From the cell containing the given text, extract its center point as (x, y) coordinate. 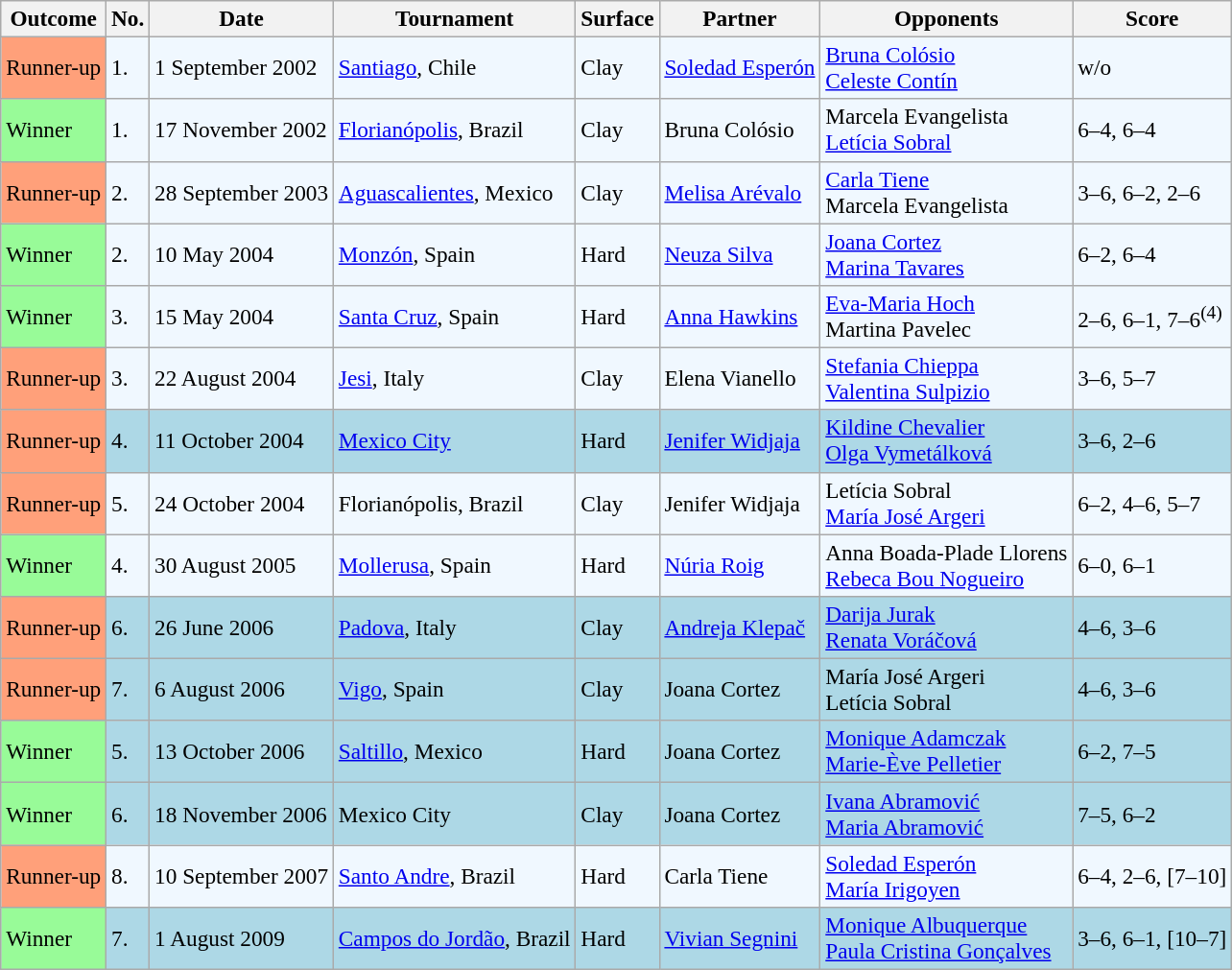
Soledad Esperón María Irigoyen (946, 875)
Bruna Colósio (740, 130)
3–6, 2–6 (1152, 441)
28 September 2003 (242, 192)
Ivana Abramović Maria Abramović (946, 814)
10 May 2004 (242, 253)
Partner (740, 18)
Darija Jurak Renata Voráčová (946, 627)
Saltillo, Mexico (455, 752)
1 August 2009 (242, 938)
22 August 2004 (242, 378)
Mollerusa, Spain (455, 564)
30 August 2005 (242, 564)
6–0, 6–1 (1152, 564)
Vivian Segnini (740, 938)
3–6, 5–7 (1152, 378)
13 October 2006 (242, 752)
Anna Boada-Plade Llorens Rebeca Bou Nogueiro (946, 564)
6–2, 7–5 (1152, 752)
Soledad Esperón (740, 67)
Date (242, 18)
6–4, 2–6, [7–10] (1152, 875)
Kildine Chevalier Olga Vymetálková (946, 441)
Andreja Klepač (740, 627)
María José Argeri Letícia Sobral (946, 689)
w/o (1152, 67)
Monzón, Spain (455, 253)
2–6, 6–1, 7–6(4) (1152, 317)
Letícia Sobral María José Argeri (946, 503)
Bruna Colósio Celeste Contín (946, 67)
26 June 2006 (242, 627)
Carla Tiene Marcela Evangelista (946, 192)
Melisa Arévalo (740, 192)
8. (129, 875)
10 September 2007 (242, 875)
6–2, 6–4 (1152, 253)
No. (129, 18)
7–5, 6–2 (1152, 814)
6–2, 4–6, 5–7 (1152, 503)
Santo Andre, Brazil (455, 875)
3–6, 6–1, [10–7] (1152, 938)
Núria Roig (740, 564)
6 August 2006 (242, 689)
Padova, Italy (455, 627)
6–4, 6–4 (1152, 130)
Campos do Jordão, Brazil (455, 938)
Aguascalientes, Mexico (455, 192)
Stefania Chieppa Valentina Sulpizio (946, 378)
15 May 2004 (242, 317)
Marcela Evangelista Letícia Sobral (946, 130)
Carla Tiene (740, 875)
Eva-Maria Hoch Martina Pavelec (946, 317)
11 October 2004 (242, 441)
Santiago, Chile (455, 67)
Santa Cruz, Spain (455, 317)
Neuza Silva (740, 253)
1 September 2002 (242, 67)
Elena Vianello (740, 378)
Anna Hawkins (740, 317)
17 November 2002 (242, 130)
Monique Adamczak Marie-Ève Pelletier (946, 752)
Score (1152, 18)
Jesi, Italy (455, 378)
Vigo, Spain (455, 689)
18 November 2006 (242, 814)
24 October 2004 (242, 503)
Surface (618, 18)
Joana Cortez Marina Tavares (946, 253)
Tournament (455, 18)
Opponents (946, 18)
3–6, 6–2, 2–6 (1152, 192)
Outcome (54, 18)
Monique Albuquerque Paula Cristina Gonçalves (946, 938)
